Capture the cell that displays the provided text and extract its (x, y) central coordinate. 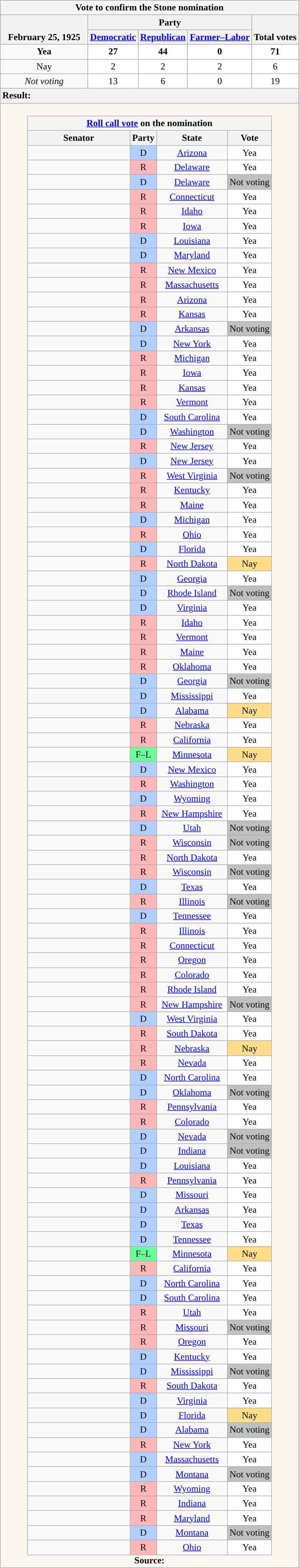
27 (113, 52)
Republican (163, 37)
Total votes (275, 30)
Democratic (113, 37)
13 (113, 81)
Farmer–Labor (220, 37)
44 (163, 52)
State (192, 138)
Vote to confirm the Stone nomination (149, 8)
19 (275, 81)
Vote (250, 138)
Roll call vote on the nomination (149, 123)
Result: (149, 96)
February 25, 1925 (44, 30)
71 (275, 52)
Senator (79, 138)
